Output the (x, y) coordinate of the center of the cell containing the given text.  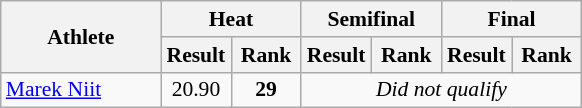
Final (511, 19)
Marek Niit (81, 90)
29 (266, 90)
20.90 (196, 90)
Athlete (81, 36)
Heat (231, 19)
Semifinal (371, 19)
Did not qualify (441, 90)
